Determine the [X, Y] coordinate at the center of the cell enclosing the given text.  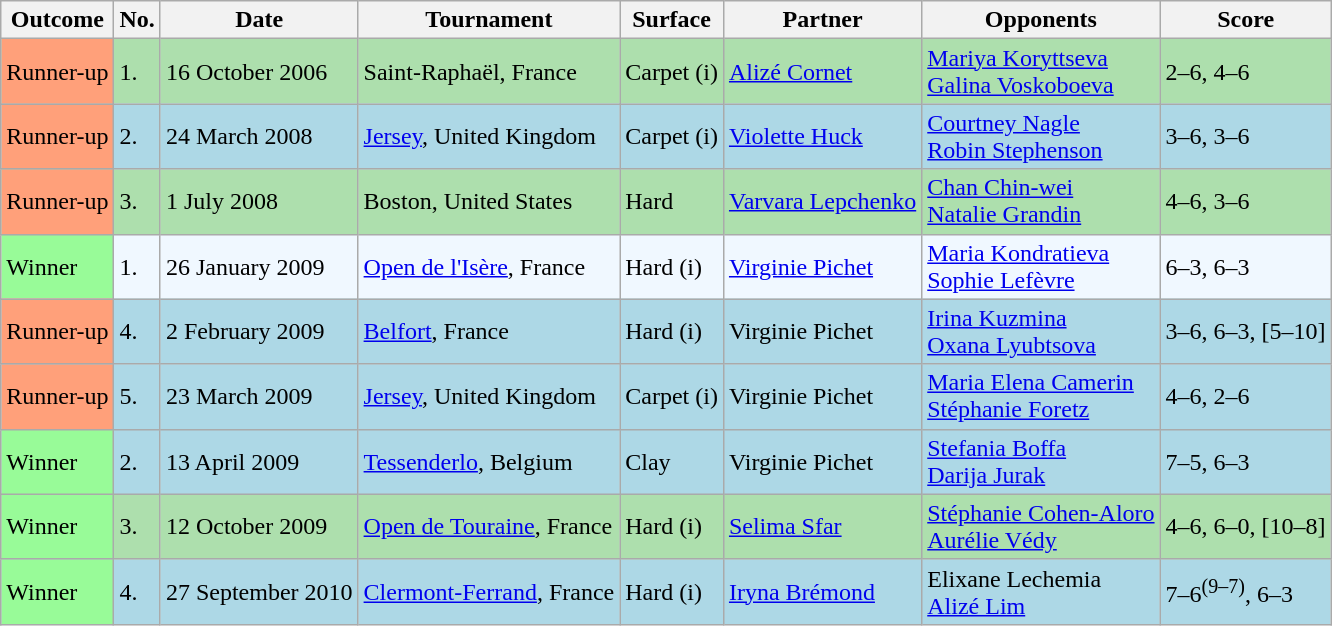
Iryna Brémond [822, 592]
Clay [672, 462]
No. [137, 20]
12 October 2009 [259, 526]
Stéphanie Cohen-Aloro Aurélie Védy [1041, 526]
5. [137, 396]
13 April 2009 [259, 462]
2 February 2009 [259, 332]
Clermont-Ferrand, France [489, 592]
1 July 2008 [259, 202]
Partner [822, 20]
Saint-Raphaël, France [489, 72]
Elixane Lechemia Alizé Lim [1041, 592]
Opponents [1041, 20]
2–6, 4–6 [1246, 72]
Maria Kondratieva Sophie Lefèvre [1041, 266]
Date [259, 20]
Mariya Koryttseva Galina Voskoboeva [1041, 72]
Alizé Cornet [822, 72]
4–6, 2–6 [1246, 396]
Courtney Nagle Robin Stephenson [1041, 136]
Score [1246, 20]
7–6(9–7), 6–3 [1246, 592]
Chan Chin-wei Natalie Grandin [1041, 202]
Outcome [58, 20]
Maria Elena Camerin Stéphanie Foretz [1041, 396]
Open de l'Isère, France [489, 266]
27 September 2010 [259, 592]
Selima Sfar [822, 526]
3–6, 3–6 [1246, 136]
4–6, 6–0, [10–8] [1246, 526]
26 January 2009 [259, 266]
3–6, 6–3, [5–10] [1246, 332]
Belfort, France [489, 332]
Irina Kuzmina Oxana Lyubtsova [1041, 332]
Varvara Lepchenko [822, 202]
23 March 2009 [259, 396]
Boston, United States [489, 202]
Tessenderlo, Belgium [489, 462]
6–3, 6–3 [1246, 266]
16 October 2006 [259, 72]
7–5, 6–3 [1246, 462]
24 March 2008 [259, 136]
Violette Huck [822, 136]
Tournament [489, 20]
4–6, 3–6 [1246, 202]
Stefania Boffa Darija Jurak [1041, 462]
Hard [672, 202]
Surface [672, 20]
Open de Touraine, France [489, 526]
